Return the (x, y) coordinate for the center point of the cell that contains the specified text.  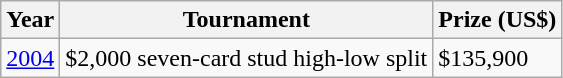
Prize (US$) (498, 20)
$2,000 seven-card stud high-low split (246, 58)
Year (30, 20)
Tournament (246, 20)
2004 (30, 58)
$135,900 (498, 58)
